For the text-containing cell, return its midpoint in [X, Y] coordinate format. 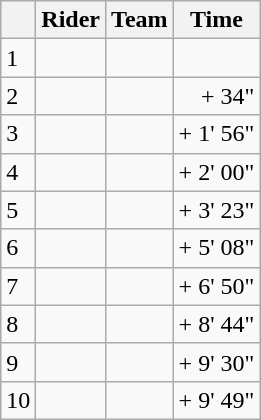
+ 8' 44" [216, 324]
6 [18, 248]
Rider [71, 20]
+ 6' 50" [216, 286]
3 [18, 134]
+ 3' 23" [216, 210]
2 [18, 96]
10 [18, 400]
+ 5' 08" [216, 248]
Time [216, 20]
4 [18, 172]
+ 9' 49" [216, 400]
+ 2' 00" [216, 172]
8 [18, 324]
1 [18, 58]
9 [18, 362]
+ 9' 30" [216, 362]
+ 1' 56" [216, 134]
Team [140, 20]
5 [18, 210]
7 [18, 286]
+ 34" [216, 96]
